Detect which cell encompasses the target text, then output its [x, y] center coordinate. 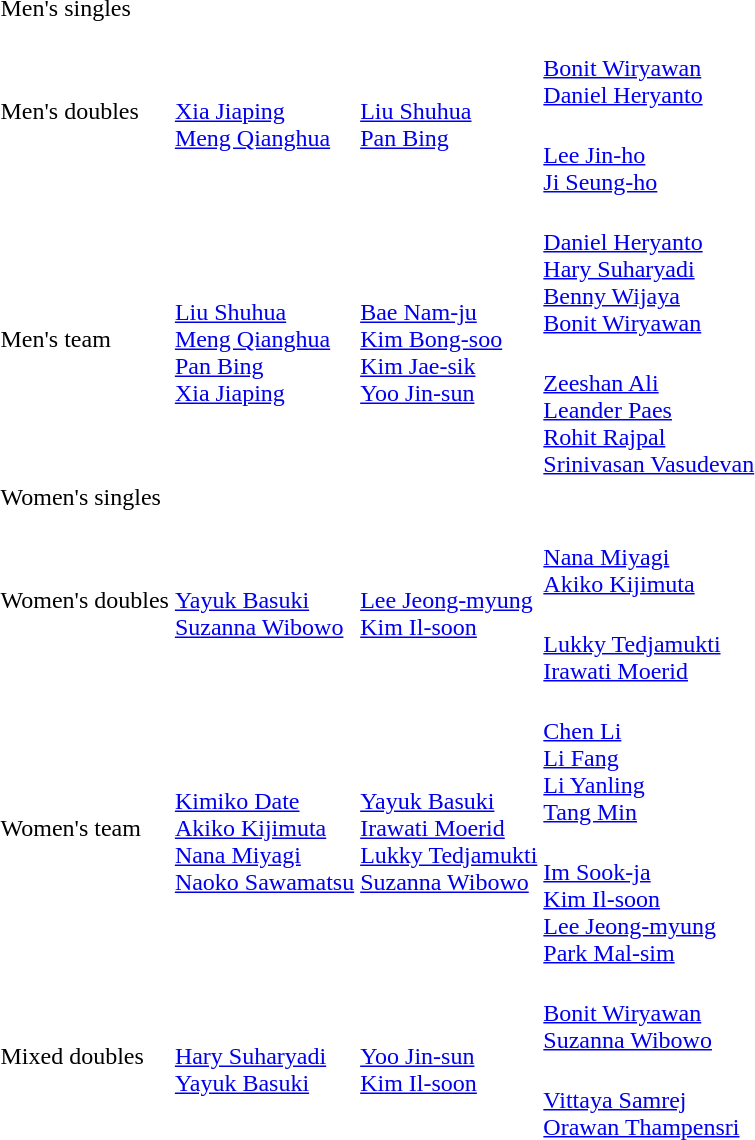
Bae Nam-juKim Bong-sooKim Jae-sikYoo Jin-sun [449, 340]
Liu ShuhuaPan Bing [449, 112]
Yayuk BasukiSuzanna Wibowo [264, 600]
Xia JiapingMeng Qianghua [264, 112]
Lee Jeong-myungKim Il-soon [449, 600]
Liu ShuhuaMeng QianghuaPan BingXia Jiaping [264, 340]
Yayuk BasukiIrawati MoeridLukky TedjamuktiSuzanna Wibowo [449, 828]
Kimiko DateAkiko KijimutaNana MiyagiNaoko Sawamatsu [264, 828]
